Determine the [x, y] coordinate at the center of the cell enclosing the given text.  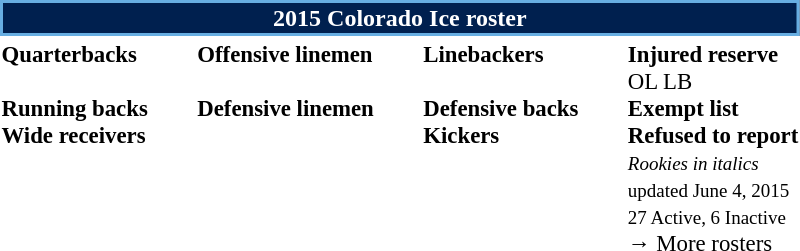
2015 Colorado Ice roster [400, 18]
